Pinpoint the cell where the given text exists, returning its (x, y) midpoint coordinate. 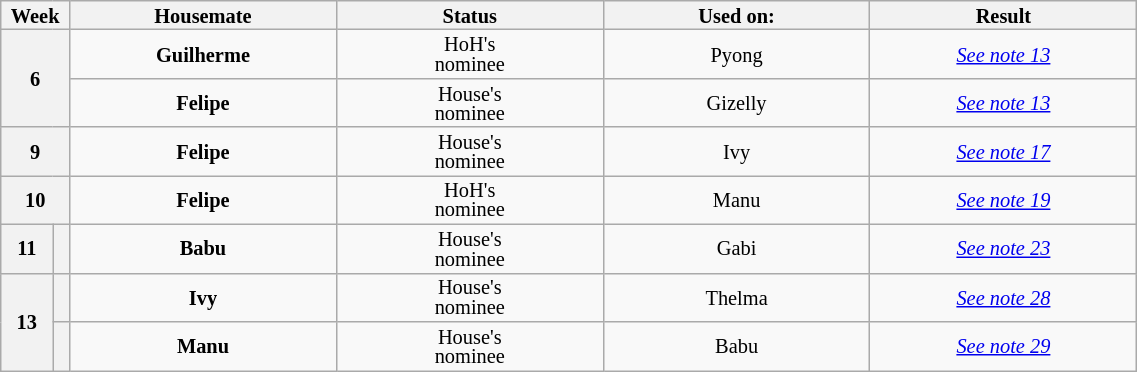
See note 17 (1004, 152)
Thelma (736, 298)
Status (470, 14)
Pyong (736, 54)
Guilherme (204, 54)
See note 19 (1004, 200)
Gabi (736, 248)
13 (27, 322)
See note 23 (1004, 248)
Gizelly (736, 102)
Week (36, 14)
Housemate (204, 14)
See note 29 (1004, 346)
11 (27, 248)
Result (1004, 14)
Used on: (736, 14)
9 (36, 152)
See note 28 (1004, 298)
6 (36, 78)
10 (36, 200)
